Search for the cell housing the specified text and yield its (x, y) center coordinate. 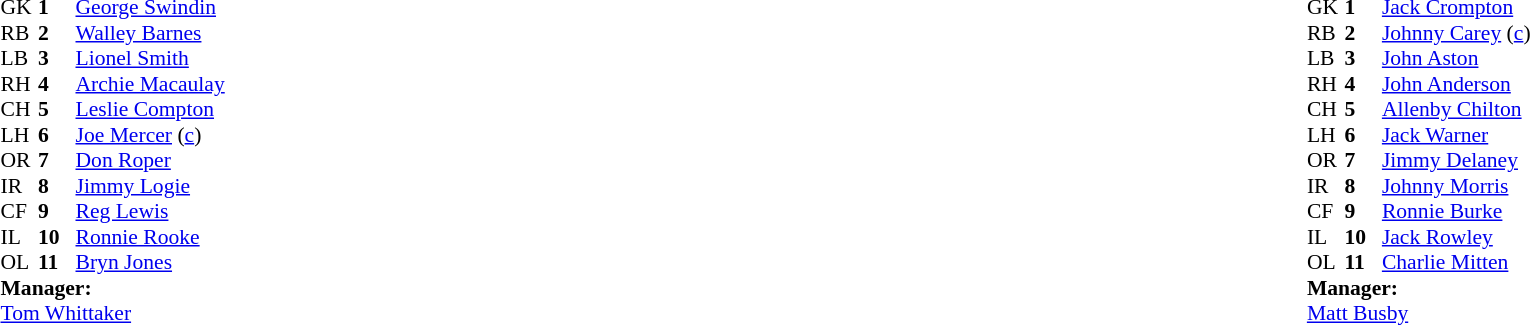
Lionel Smith (150, 59)
Jimmy Logie (150, 186)
Don Roper (150, 161)
Leslie Compton (150, 109)
Reg Lewis (150, 211)
Walley Barnes (150, 33)
Joe Mercer (c) (150, 135)
Archie Macaulay (150, 84)
Ronnie Rooke (150, 237)
Bryn Jones (150, 263)
Manager: (112, 288)
